Determine the (X, Y) coordinate at the center of the cell enclosing the given text.  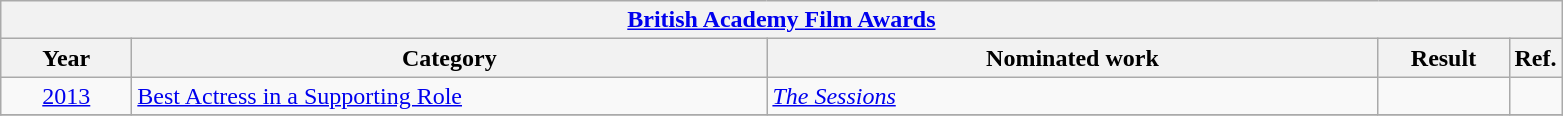
Result (1444, 58)
2013 (66, 96)
Ref. (1536, 58)
Best Actress in a Supporting Role (450, 96)
Nominated work (1072, 58)
British Academy Film Awards (782, 20)
The Sessions (1072, 96)
Category (450, 58)
Year (66, 58)
